Detect which cell encompasses the target text, then output its [x, y] center coordinate. 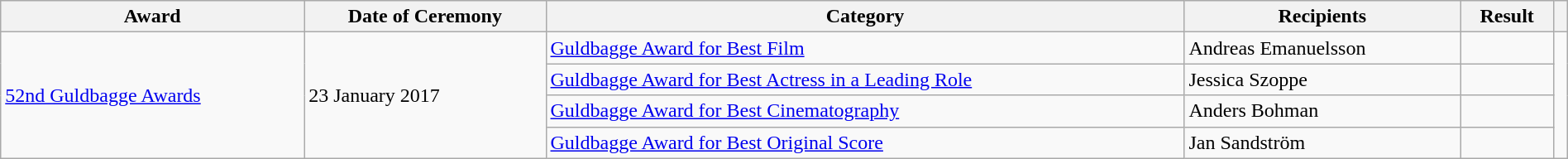
Award [152, 17]
Anders Bohman [1322, 111]
Guldbagge Award for Best Original Score [865, 142]
Jessica Szoppe [1322, 79]
Result [1507, 17]
Jan Sandström [1322, 142]
Guldbagge Award for Best Actress in a Leading Role [865, 79]
Category [865, 17]
Date of Ceremony [425, 17]
Andreas Emanuelsson [1322, 48]
Guldbagge Award for Best Film [865, 48]
Recipients [1322, 17]
23 January 2017 [425, 95]
Guldbagge Award for Best Cinematography [865, 111]
52nd Guldbagge Awards [152, 95]
